Search for the cell housing the specified text and yield its [x, y] center coordinate. 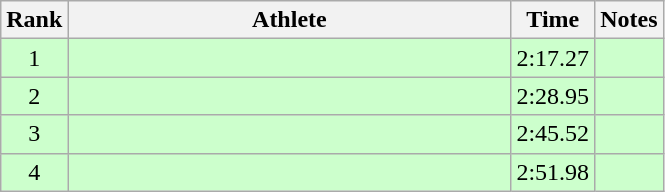
4 [34, 172]
2 [34, 96]
Rank [34, 20]
3 [34, 134]
Notes [629, 20]
2:45.52 [553, 134]
Time [553, 20]
2:17.27 [553, 58]
1 [34, 58]
2:51.98 [553, 172]
Athlete [290, 20]
2:28.95 [553, 96]
